Search for the cell housing the specified text and yield its (X, Y) center coordinate. 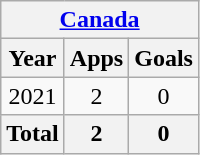
Year (33, 58)
Total (33, 134)
Canada (100, 20)
2021 (33, 96)
Apps (96, 58)
Goals (164, 58)
